Pinpoint the cell where the given text exists, returning its [X, Y] midpoint coordinate. 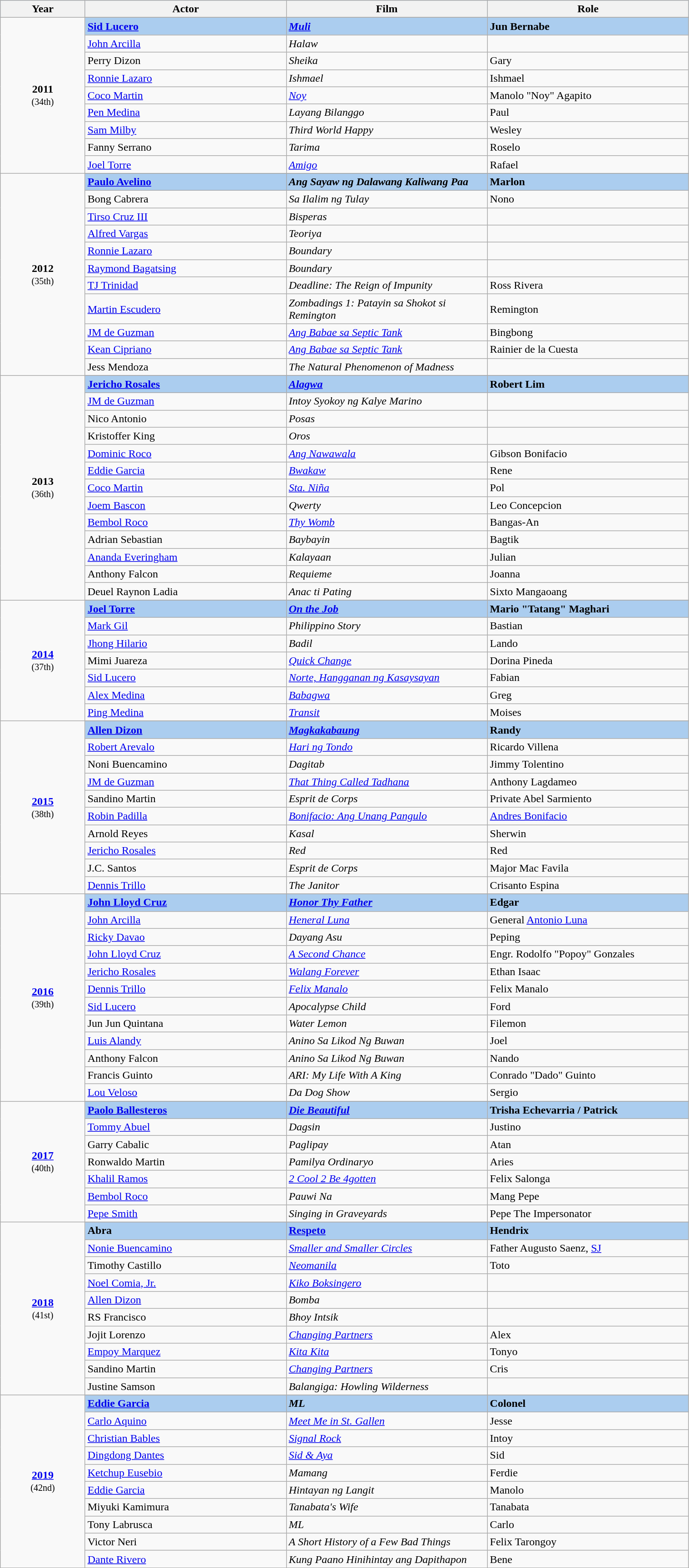
Alfred Vargas [185, 234]
Bomba [387, 1300]
Ethan Isaac [588, 971]
2014(37th) [43, 661]
Muli [387, 26]
Thy Womb [387, 523]
Babagwa [387, 695]
Nono [588, 199]
Sherwin [588, 833]
Justine Samson [185, 1386]
Carlo [588, 1524]
Paolo Ballesteros [185, 1110]
Bingbong [588, 332]
Paul [588, 113]
Ferdie [588, 1473]
Hari ng Tondo [387, 747]
Sid & Aya [387, 1455]
Atan [588, 1144]
Dingdong Dantes [185, 1455]
Wesley [588, 130]
Ricardo Villena [588, 747]
Empoy Marquez [185, 1352]
Rainier de la Cuesta [588, 350]
Sergio [588, 1093]
Ang Sayaw ng Dalawang Kaliwang Paa [387, 182]
Ping Medina [185, 712]
Joel [588, 1040]
Noy [387, 95]
The Janitor [387, 885]
Crisanto Espina [588, 885]
Hintayan ng Langit [387, 1490]
Jun Bernabe [588, 26]
Philippino Story [387, 626]
Hendrix [588, 1231]
Kristoffer King [185, 436]
Robin Padilla [185, 816]
Anthony Lagdameo [588, 781]
Manolo "Noy" Agapito [588, 95]
2016(39th) [43, 998]
Sta. Niña [387, 488]
Miyuki Kamimura [185, 1507]
Carlo Aquino [185, 1421]
2012(35th) [43, 274]
Respeto [387, 1231]
Fanny Serrano [185, 147]
Dominic Roco [185, 453]
Teoriya [387, 234]
Major Mac Favila [588, 868]
Sa Ilalim ng Tulay [387, 199]
Kalayaan [387, 557]
Greg [588, 695]
2019(42nd) [43, 1482]
General Antonio Luna [588, 920]
Qwerty [387, 505]
Rene [588, 470]
2013(36th) [43, 488]
Jojit Lorenzo [185, 1334]
Neomanila [387, 1265]
2 Cool 2 Be 4gotten [387, 1179]
Da Dog Show [387, 1093]
Paglipay [387, 1144]
Ang Nawawala [387, 453]
Noni Buencamino [185, 764]
Timothy Castillo [185, 1265]
Adrian Sebastian [185, 540]
Victor Neri [185, 1542]
2017(40th) [43, 1162]
Edgar [588, 902]
Jhong Hilario [185, 643]
Private Abel Sarmiento [588, 799]
A Second Chance [387, 954]
Martin Escudero [185, 309]
Walang Forever [387, 971]
Baybayin [387, 540]
Tommy Abuel [185, 1127]
J.C. Santos [185, 868]
Layang Bilanggo [387, 113]
Meet Me in St. Gallen [387, 1421]
Kiko Boksingero [387, 1282]
2018(41st) [43, 1308]
Dagsin [387, 1127]
Halaw [387, 44]
Alex [588, 1334]
Alagwa [387, 384]
Peping [588, 937]
Intoy Syokoy ng Kalye Marino [387, 401]
Pauwi Na [387, 1196]
Posas [387, 419]
A Short History of a Few Bad Things [387, 1542]
2015(38th) [43, 807]
Mimi Juareza [185, 661]
Remington [588, 309]
Singing in Graveyards [387, 1213]
Sheika [387, 61]
Magkakabaung [387, 730]
Kita Kita [387, 1352]
Bhoy Intsik [387, 1317]
Luis Alandy [185, 1040]
2011(34th) [43, 95]
Rafael [588, 164]
Ford [588, 1006]
The Natural Phenomenon of Madness [387, 367]
Mario "Tatang" Maghari [588, 609]
Sid [588, 1455]
Pol [588, 488]
Dorina Pineda [588, 661]
Oros [387, 436]
Bagtik [588, 540]
Conrado "Dado" Guinto [588, 1075]
Tony Labrusca [185, 1524]
Mark Gil [185, 626]
Nico Antonio [185, 419]
Lou Veloso [185, 1093]
Pen Medina [185, 113]
Julian [588, 557]
Raymond Bagatsing [185, 268]
Francis Guinto [185, 1075]
Quick Change [387, 661]
Gary [588, 61]
On the Job [387, 609]
Andres Bonifacio [588, 816]
Aries [588, 1162]
Zombadings 1: Patayin sa Shokot si Remington [387, 309]
Toto [588, 1265]
Ricky Davao [185, 937]
Kung Paano Hinihintay ang Dapithapon [387, 1559]
Kasal [387, 833]
Jimmy Tolentino [588, 764]
Ananda Everingham [185, 557]
Film [387, 9]
Signal Rock [387, 1438]
Robert Lim [588, 384]
Colonel [588, 1404]
Robert Arevalo [185, 747]
Intoy [588, 1438]
Sixto Mangaoang [588, 592]
Bong Cabrera [185, 199]
Ross Rivera [588, 286]
Deadline: The Reign of Impunity [387, 286]
Tanabata's Wife [387, 1507]
Father Augusto Saenz, SJ [588, 1248]
Tonyo [588, 1352]
Perry Dizon [185, 61]
Felix Tarongoy [588, 1542]
Amigo [387, 164]
Cris [588, 1369]
Pamilya Ordinaryo [387, 1162]
Kean Cipriano [185, 350]
Dayang Asu [387, 937]
Anac ti Pating [387, 592]
Smaller and Smaller Circles [387, 1248]
Norte, Hangganan ng Kasaysayan [387, 678]
Arnold Reyes [185, 833]
Heneral Luna [387, 920]
Noel Comia, Jr. [185, 1282]
Bangas-An [588, 523]
Abra [185, 1231]
Year [43, 9]
Dante Rivero [185, 1559]
Randy [588, 730]
That Thing Called Tadhana [387, 781]
Khalil Ramos [185, 1179]
Jesse [588, 1421]
Gibson Bonifacio [588, 453]
Honor Thy Father [387, 902]
Trisha Echevarria / Patrick [588, 1110]
Garry Cabalic [185, 1144]
Bene [588, 1559]
Apocalypse Child [387, 1006]
Ketchup Eusebio [185, 1473]
ARI: My Life With A King [387, 1075]
Fabian [588, 678]
Bisperas [387, 217]
Tanabata [588, 1507]
Third World Happy [387, 130]
RS Francisco [185, 1317]
Bwakaw [387, 470]
Manolo [588, 1490]
Actor [185, 9]
Moises [588, 712]
Sam Milby [185, 130]
Balangiga: Howling Wilderness [387, 1386]
Ronwaldo Martin [185, 1162]
Mang Pepe [588, 1196]
Marlon [588, 182]
Nonie Buencamino [185, 1248]
Requieme [387, 574]
Deuel Raynon Ladia [185, 592]
Pepe Smith [185, 1213]
Joem Bascon [185, 505]
Leo Concepcion [588, 505]
Felix Salonga [588, 1179]
Joanna [588, 574]
Nando [588, 1058]
Lando [588, 643]
Roselo [588, 147]
Water Lemon [387, 1023]
Alex Medina [185, 695]
Bonifacio: Ang Unang Pangulo [387, 816]
TJ Trinidad [185, 286]
Tarima [387, 147]
Engr. Rodolfo "Popoy" Gonzales [588, 954]
Transit [387, 712]
Jess Mendoza [185, 367]
Role [588, 9]
Tirso Cruz III [185, 217]
Paulo Avelino [185, 182]
Justino [588, 1127]
Christian Bables [185, 1438]
Pepe The Impersonator [588, 1213]
Jun Jun Quintana [185, 1023]
Die Beautiful [387, 1110]
Dagitab [387, 764]
Filemon [588, 1023]
Mamang [387, 1473]
Badil [387, 643]
Bastian [588, 626]
